Scan for the cell matching the given text and deliver its (X, Y) coordinate at center. 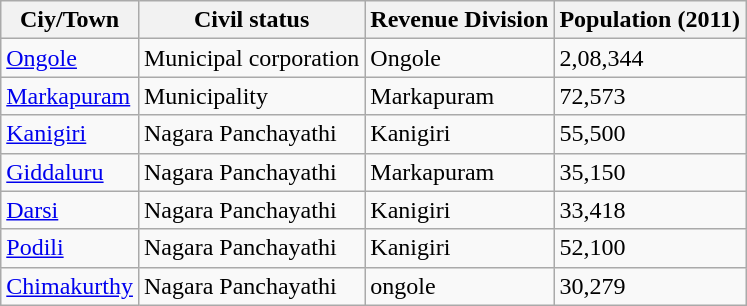
Ciy/Town (70, 20)
Giddaluru (70, 172)
Civil status (251, 20)
2,08,344 (650, 58)
72,573 (650, 96)
35,150 (650, 172)
Podili (70, 248)
Chimakurthy (70, 286)
Population (2011) (650, 20)
ongole (460, 286)
Municipal corporation (251, 58)
Darsi (70, 210)
Revenue Division (460, 20)
52,100 (650, 248)
30,279 (650, 286)
33,418 (650, 210)
Municipality (251, 96)
55,500 (650, 134)
